Capture the cell that displays the provided text and extract its (x, y) central coordinate. 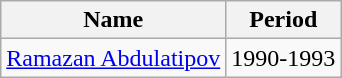
Period (284, 20)
Ramazan Abdulatipov (114, 58)
1990-1993 (284, 58)
Name (114, 20)
